Return the (x, y) coordinate for the center point of the cell that contains the specified text.  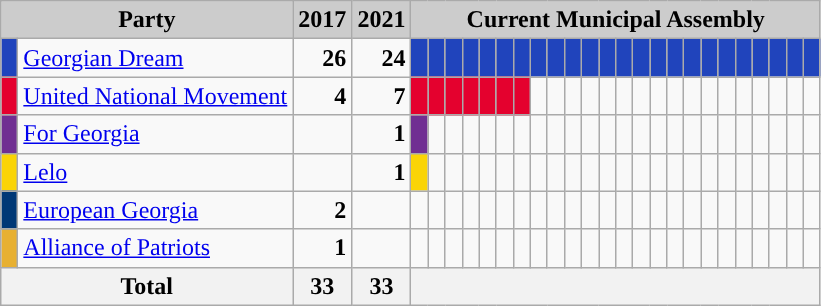
For Georgia (156, 134)
2017 (322, 20)
Current Municipal Assembly (616, 20)
24 (382, 58)
Alliance of Patriots (156, 248)
Party (147, 20)
4 (322, 96)
26 (322, 58)
Georgian Dream (156, 58)
2 (322, 210)
United National Movement (156, 96)
7 (382, 96)
European Georgia (156, 210)
Total (147, 286)
2021 (382, 20)
Lelo (156, 172)
